Return the [X, Y] coordinate for the center point of the cell that contains the specified text.  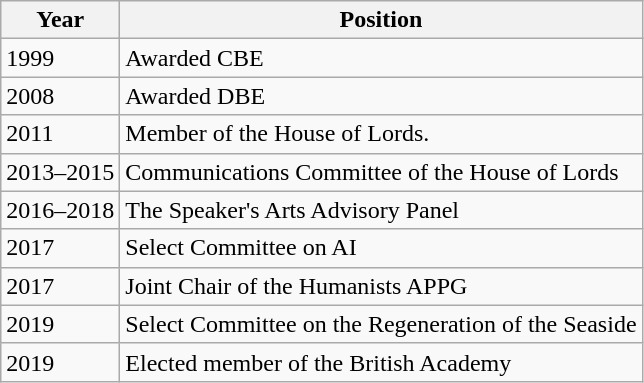
Select Committee on AI [381, 248]
Awarded DBE [381, 96]
Position [381, 20]
2013–2015 [60, 172]
Joint Chair of the Humanists APPG [381, 286]
Awarded CBE [381, 58]
Communications Committee of the House of Lords [381, 172]
Year [60, 20]
2016–2018 [60, 210]
Elected member of the British Academy [381, 362]
2011 [60, 134]
1999 [60, 58]
2008 [60, 96]
Member of the House of Lords. [381, 134]
The Speaker's Arts Advisory Panel [381, 210]
Select Committee on the Regeneration of the Seaside [381, 324]
